Locate the cell with the specified text and output its [X, Y] center coordinate. 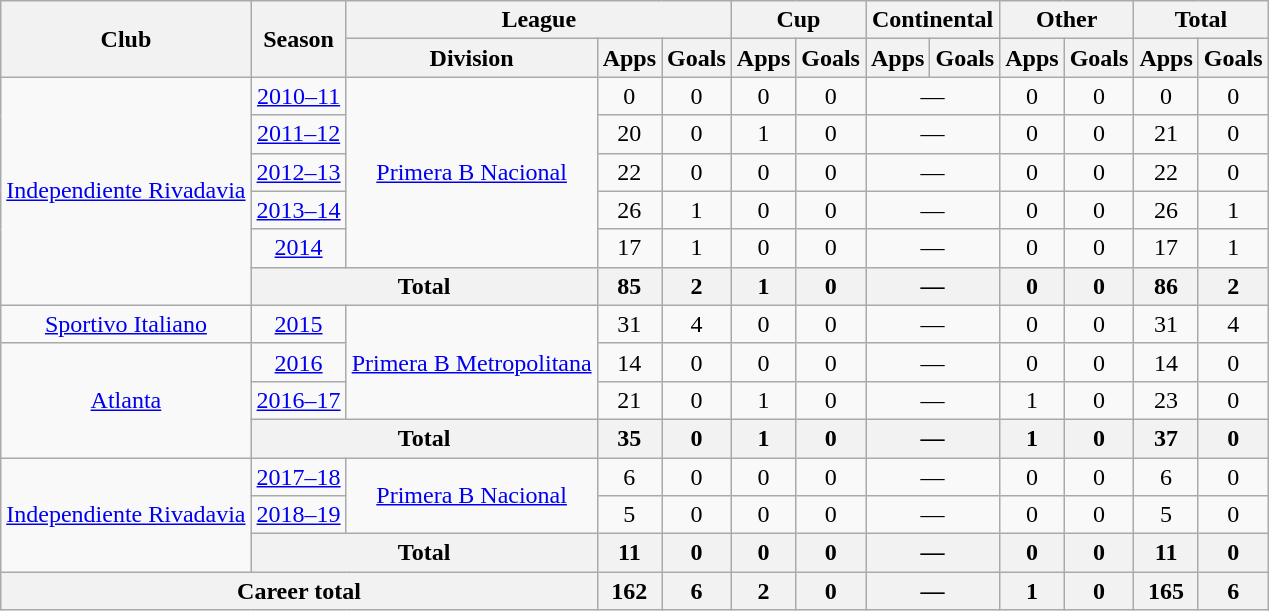
2015 [298, 324]
League [538, 20]
2014 [298, 248]
Season [298, 39]
20 [629, 134]
85 [629, 286]
2011–12 [298, 134]
2018–19 [298, 515]
86 [1166, 286]
2012–13 [298, 172]
Primera B Metropolitana [472, 362]
2010–11 [298, 96]
Cup [798, 20]
2013–14 [298, 210]
2016 [298, 362]
165 [1166, 591]
2017–18 [298, 477]
Sportivo Italiano [126, 324]
23 [1166, 400]
Continental [933, 20]
Other [1067, 20]
Club [126, 39]
37 [1166, 438]
162 [629, 591]
Atlanta [126, 400]
2016–17 [298, 400]
Career total [299, 591]
Division [472, 58]
35 [629, 438]
